Capture the cell that displays the provided text and extract its [x, y] central coordinate. 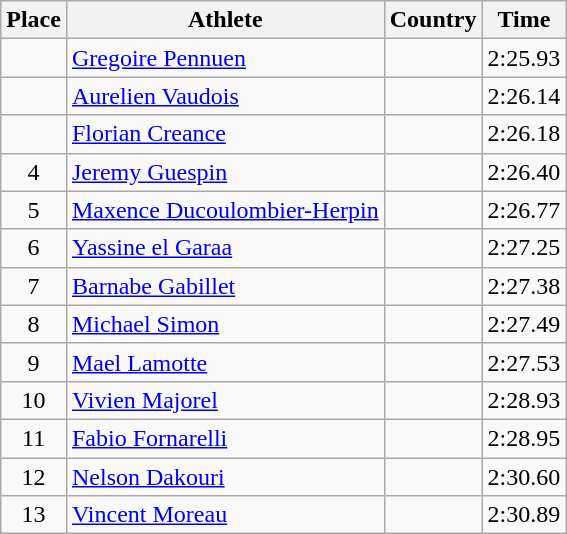
Michael Simon [225, 324]
9 [34, 362]
2:25.93 [524, 58]
2:26.77 [524, 210]
Gregoire Pennuen [225, 58]
11 [34, 438]
2:27.49 [524, 324]
Maxence Ducoulombier-Herpin [225, 210]
Yassine el Garaa [225, 248]
Florian Creance [225, 134]
4 [34, 172]
13 [34, 515]
Country [433, 20]
6 [34, 248]
2:26.18 [524, 134]
2:26.14 [524, 96]
5 [34, 210]
Barnabe Gabillet [225, 286]
10 [34, 400]
2:30.89 [524, 515]
Mael Lamotte [225, 362]
2:28.93 [524, 400]
Vincent Moreau [225, 515]
Vivien Majorel [225, 400]
Time [524, 20]
Jeremy Guespin [225, 172]
Place [34, 20]
12 [34, 477]
2:27.53 [524, 362]
2:30.60 [524, 477]
2:27.25 [524, 248]
7 [34, 286]
Fabio Fornarelli [225, 438]
Nelson Dakouri [225, 477]
Athlete [225, 20]
2:27.38 [524, 286]
2:26.40 [524, 172]
8 [34, 324]
Aurelien Vaudois [225, 96]
2:28.95 [524, 438]
